For the text-containing cell, return its midpoint in (X, Y) coordinate format. 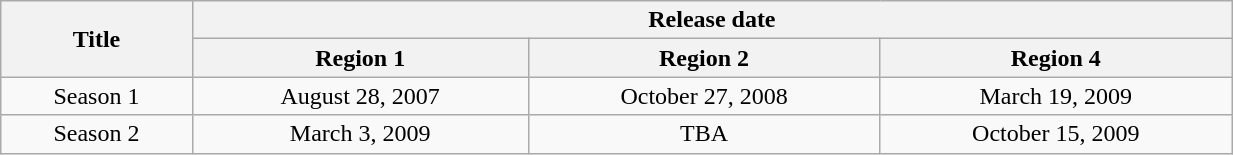
March 3, 2009 (360, 134)
August 28, 2007 (360, 96)
Release date (712, 20)
Title (96, 39)
TBA (704, 134)
Region 4 (1056, 58)
October 15, 2009 (1056, 134)
Region 1 (360, 58)
Region 2 (704, 58)
October 27, 2008 (704, 96)
Season 1 (96, 96)
March 19, 2009 (1056, 96)
Season 2 (96, 134)
